Return [X, Y] of the center of cell containing provided text 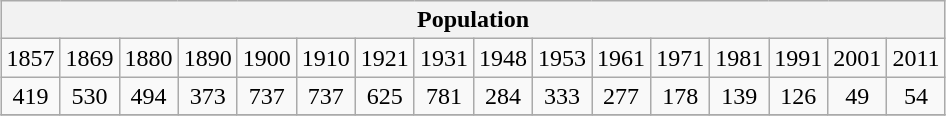
1931 [444, 58]
494 [148, 96]
1981 [740, 58]
1991 [798, 58]
1857 [30, 58]
277 [622, 96]
1921 [384, 58]
2011 [916, 58]
419 [30, 96]
54 [916, 96]
2001 [858, 58]
333 [562, 96]
1961 [622, 58]
126 [798, 96]
1900 [266, 58]
178 [680, 96]
1971 [680, 58]
781 [444, 96]
1880 [148, 58]
284 [502, 96]
1890 [208, 58]
Population [473, 20]
139 [740, 96]
1869 [90, 58]
1948 [502, 58]
625 [384, 96]
1953 [562, 58]
530 [90, 96]
49 [858, 96]
1910 [326, 58]
373 [208, 96]
